Provide the [X, Y] coordinate of the cell's center where the given text is located.  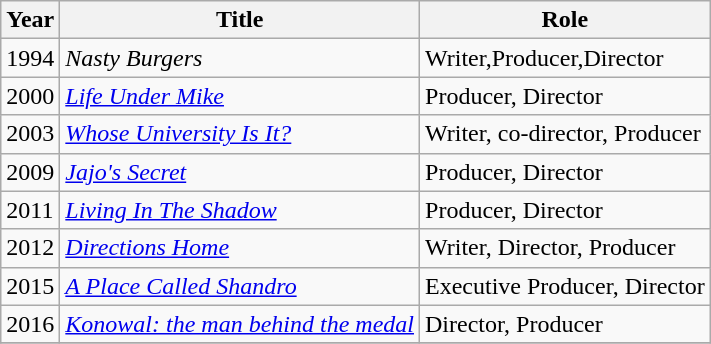
Jajo's Secret [240, 172]
A Place Called Shandro [240, 286]
Title [240, 20]
Director, Producer [566, 324]
Life Under Mike [240, 96]
Writer, co-director, Producer [566, 134]
Executive Producer, Director [566, 286]
2016 [30, 324]
Whose University Is It? [240, 134]
Role [566, 20]
1994 [30, 58]
Writer,Producer,Director [566, 58]
2015 [30, 286]
2012 [30, 248]
Konowal: the man behind the medal [240, 324]
2011 [30, 210]
Year [30, 20]
Writer, Director, Producer [566, 248]
Directions Home [240, 248]
2003 [30, 134]
Living In The Shadow [240, 210]
Nasty Burgers [240, 58]
2000 [30, 96]
2009 [30, 172]
